From the cell containing the given text, extract its center point as [X, Y] coordinate. 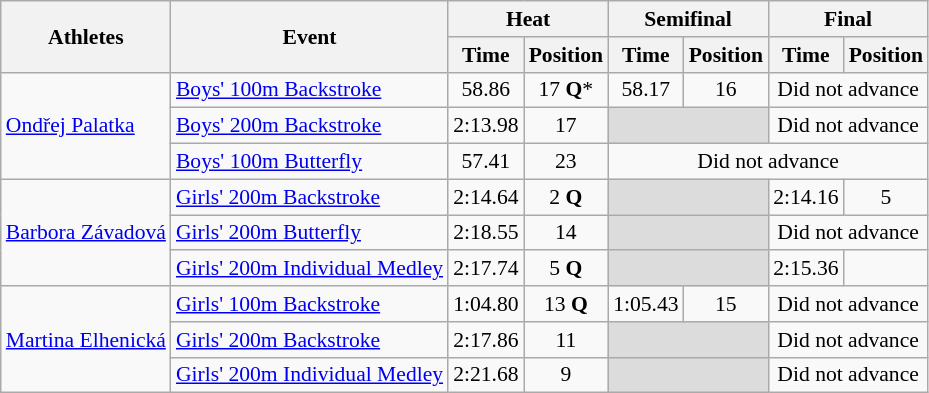
Barbora Závadová [86, 232]
2:14.16 [806, 197]
17 Q* [566, 90]
Event [310, 36]
57.41 [486, 162]
13 Q [566, 304]
58.17 [646, 90]
Heat [528, 19]
Martina Elhenická [86, 340]
Girls' 200m Butterfly [310, 233]
5 [886, 197]
58.86 [486, 90]
9 [566, 375]
Semifinal [688, 19]
2:18.55 [486, 233]
16 [726, 90]
2:21.68 [486, 375]
2 Q [566, 197]
Ondřej Palatka [86, 126]
1:04.80 [486, 304]
Boys' 100m Butterfly [310, 162]
2:14.64 [486, 197]
1:05.43 [646, 304]
Final [848, 19]
Boys' 200m Backstroke [310, 126]
14 [566, 233]
17 [566, 126]
23 [566, 162]
Athletes [86, 36]
2:15.36 [806, 269]
11 [566, 340]
2:17.86 [486, 340]
Boys' 100m Backstroke [310, 90]
2:13.98 [486, 126]
2:17.74 [486, 269]
Girls' 100m Backstroke [310, 304]
15 [726, 304]
5 Q [566, 269]
